Extract the [x, y] coordinate from the center of the cell holding the provided text.  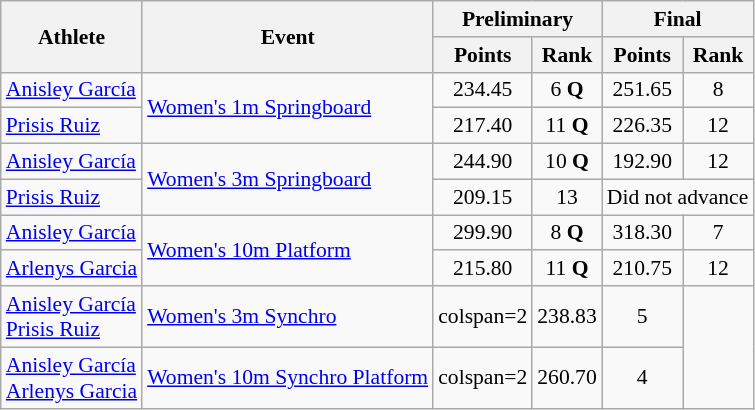
Anisley GarcíaPrisis Ruiz [72, 316]
8 Q [566, 233]
251.65 [642, 90]
210.75 [642, 269]
Women's 10m Synchro Platform [288, 378]
Arlenys Garcia [72, 269]
Final [678, 19]
7 [718, 233]
Women's 1m Springboard [288, 108]
Preliminary [518, 19]
238.83 [566, 316]
217.40 [482, 126]
6 Q [566, 90]
4 [642, 378]
299.90 [482, 233]
260.70 [566, 378]
8 [718, 90]
10 Q [566, 162]
209.15 [482, 197]
Women's 3m Springboard [288, 180]
244.90 [482, 162]
Women's 3m Synchro [288, 316]
Did not advance [678, 197]
226.35 [642, 126]
Athlete [72, 36]
Women's 10m Platform [288, 250]
5 [642, 316]
318.30 [642, 233]
234.45 [482, 90]
192.90 [642, 162]
13 [566, 197]
215.80 [482, 269]
Event [288, 36]
Anisley GarcíaArlenys Garcia [72, 378]
